Locate the cell with the specified text and output its (X, Y) center coordinate. 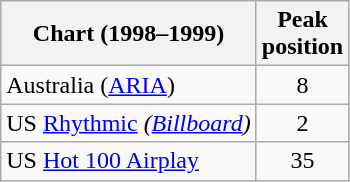
8 (302, 85)
Peakposition (302, 34)
US Rhythmic (Billboard) (129, 123)
Chart (1998–1999) (129, 34)
2 (302, 123)
Australia (ARIA) (129, 85)
35 (302, 161)
US Hot 100 Airplay (129, 161)
